Capture the cell that displays the provided text and extract its (x, y) central coordinate. 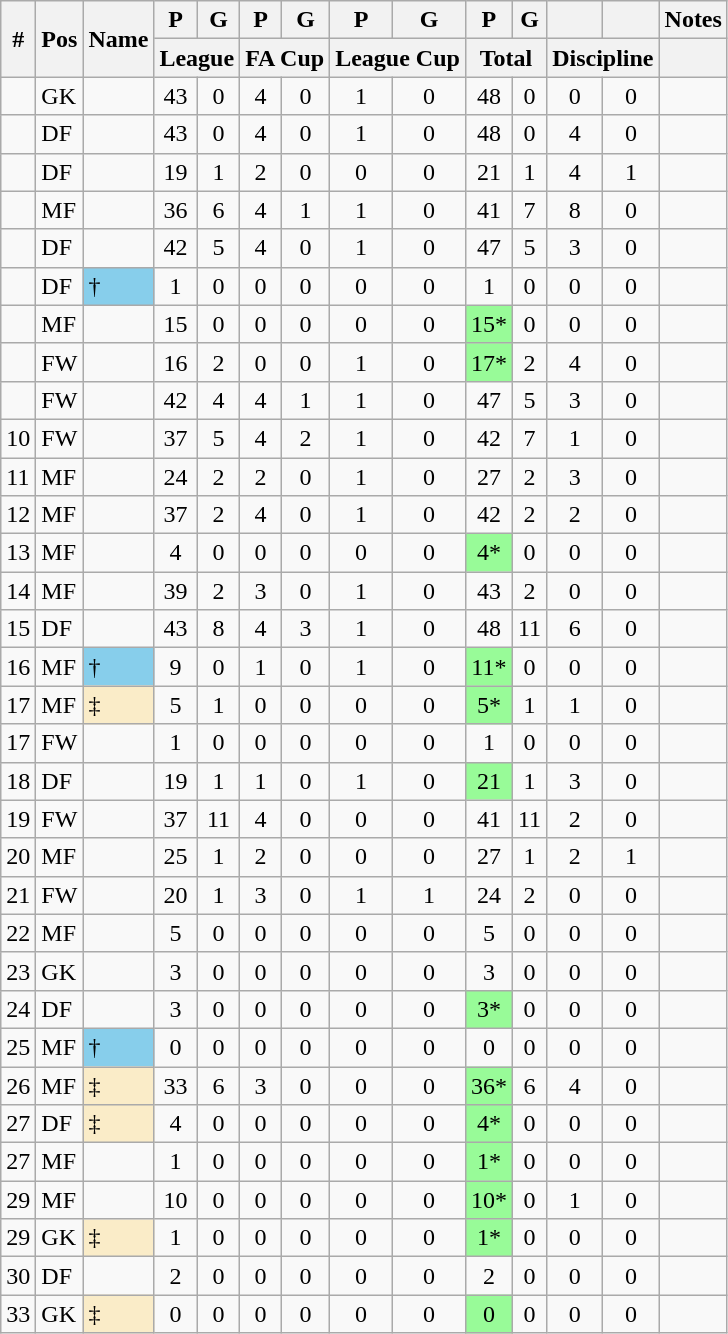
14 (18, 591)
17* (488, 362)
FA Cup (285, 58)
12 (18, 515)
30 (18, 1276)
36 (176, 210)
22 (18, 933)
36* (488, 1085)
3* (488, 1009)
Pos (60, 39)
10* (488, 1200)
Notes (693, 20)
23 (18, 971)
# (18, 39)
League (197, 58)
9 (176, 667)
League Cup (398, 58)
15* (488, 324)
Discipline (603, 58)
18 (18, 781)
11* (488, 667)
Total (506, 58)
39 (176, 591)
Name (118, 39)
5* (488, 705)
26 (18, 1085)
13 (18, 553)
